Determine the (X, Y) coordinate at the center of the cell enclosing the given text.  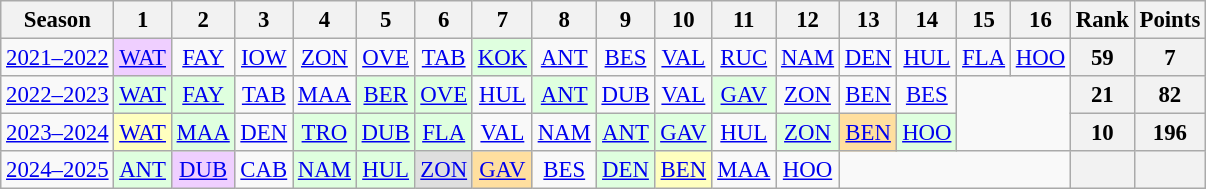
CAB (264, 170)
15 (984, 20)
11 (744, 20)
2022–2023 (58, 95)
Season (58, 20)
82 (1170, 95)
2 (203, 20)
IOW (264, 58)
TRO (324, 133)
2021–2022 (58, 58)
RUC (744, 58)
8 (564, 20)
14 (927, 20)
12 (808, 20)
Rank (1102, 20)
5 (386, 20)
1 (142, 20)
6 (444, 20)
2023–2024 (58, 133)
Points (1170, 20)
KOK (502, 58)
2024–2025 (58, 170)
21 (1102, 95)
196 (1170, 133)
13 (868, 20)
9 (626, 20)
3 (264, 20)
BER (386, 95)
4 (324, 20)
59 (1102, 58)
16 (1040, 20)
